Detect which cell encompasses the target text, then output its [X, Y] center coordinate. 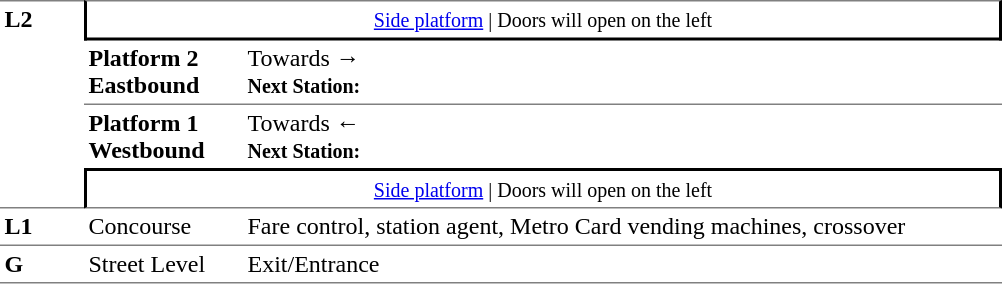
Platform 2Eastbound [164, 72]
Exit/Entrance [622, 264]
Street Level [164, 264]
Platform 1Westbound [164, 136]
L2 [42, 104]
L1 [42, 226]
Concourse [164, 226]
G [42, 264]
Towards ← Next Station: [622, 136]
Towards → Next Station: [622, 72]
Fare control, station agent, Metro Card vending machines, crossover [622, 226]
